Provide the [X, Y] coordinate of the cell's center where the given text is located.  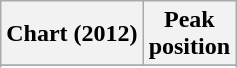
Peak position [189, 34]
Chart (2012) [72, 34]
